Identify which cell holds the provided text, then report its [X, Y] central coordinate. 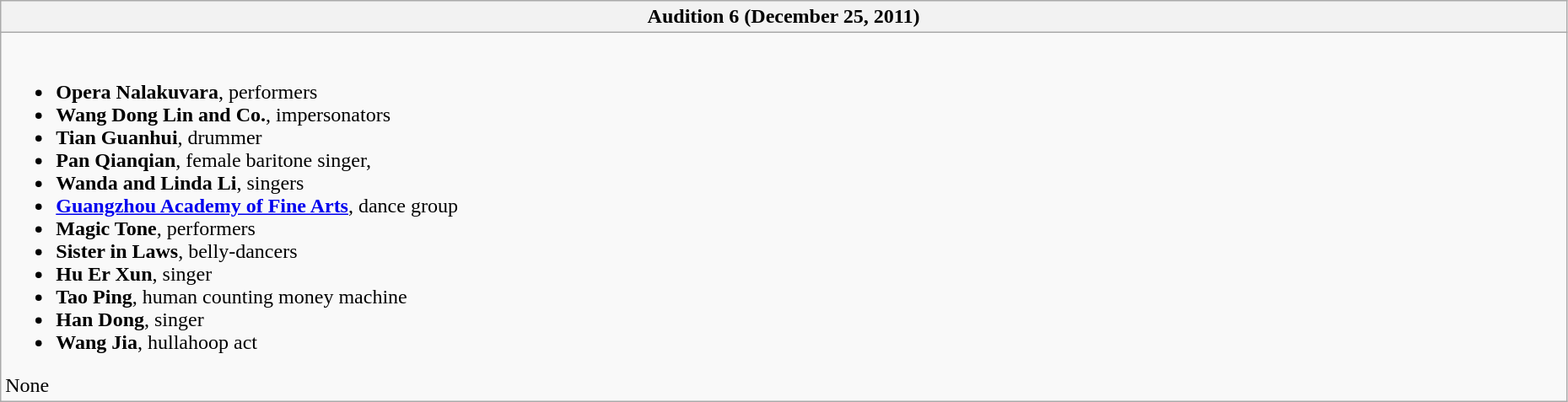
Audition 6 (December 25, 2011) [784, 17]
